Scan for the cell matching the given text and deliver its [X, Y] coordinate at center. 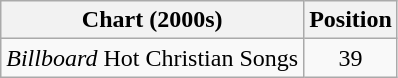
39 [351, 58]
Chart (2000s) [152, 20]
Position [351, 20]
Billboard Hot Christian Songs [152, 58]
